Capture the cell that displays the provided text and extract its [x, y] central coordinate. 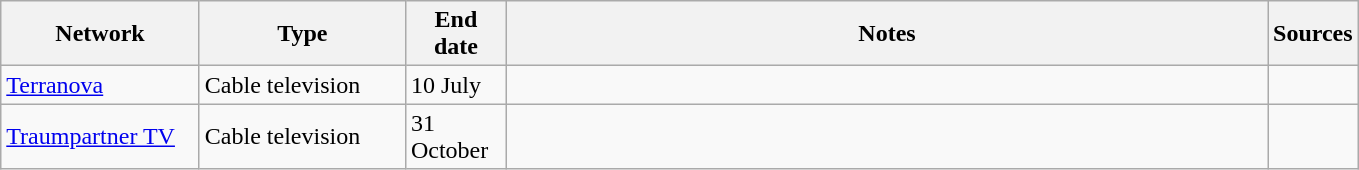
Type [302, 34]
Notes [886, 34]
End date [456, 34]
Sources [1314, 34]
Traumpartner TV [100, 136]
Terranova [100, 85]
31 October [456, 136]
Network [100, 34]
10 July [456, 85]
